Determine the [x, y] coordinate at the center of the cell enclosing the given text.  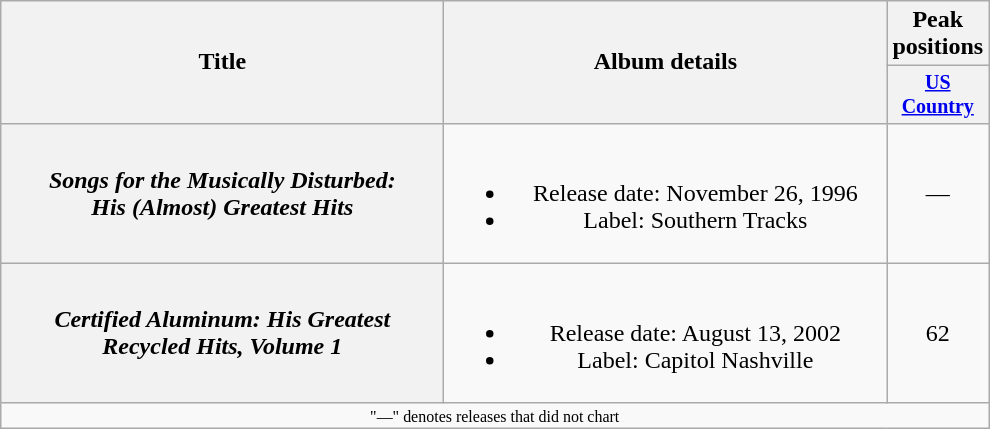
62 [938, 333]
Title [222, 62]
Peak positions [938, 34]
US Country [938, 94]
Release date: November 26, 1996Label: Southern Tracks [666, 193]
Songs for the Musically Disturbed:His (Almost) Greatest Hits [222, 193]
"—" denotes releases that did not chart [495, 415]
Album details [666, 62]
— [938, 193]
Release date: August 13, 2002Label: Capitol Nashville [666, 333]
Certified Aluminum: His GreatestRecycled Hits, Volume 1 [222, 333]
